Scan for the cell matching the given text and deliver its [X, Y] coordinate at center. 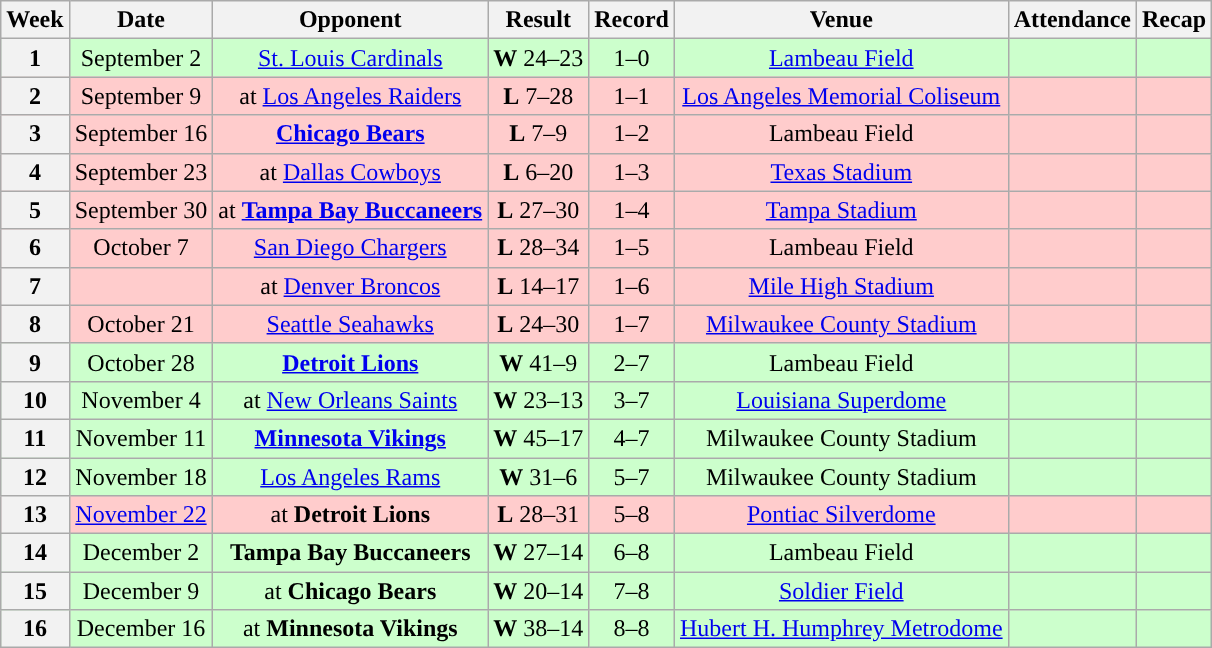
September 30 [141, 210]
Minnesota Vikings [350, 438]
at New Orleans Saints [350, 400]
16 [35, 629]
Soldier Field [841, 591]
Detroit Lions [350, 362]
Mile High Stadium [841, 286]
7 [35, 286]
4–7 [632, 438]
W 24–23 [538, 58]
10 [35, 400]
Los Angeles Memorial Coliseum [841, 96]
Hubert H. Humphrey Metrodome [841, 629]
September 23 [141, 172]
1 [35, 58]
W 45–17 [538, 438]
11 [35, 438]
at Dallas Cowboys [350, 172]
October 28 [141, 362]
7–8 [632, 591]
Pontiac Silverdome [841, 515]
W 23–13 [538, 400]
5–8 [632, 515]
November 18 [141, 477]
1–4 [632, 210]
L 27–30 [538, 210]
September 16 [141, 134]
3 [35, 134]
Chicago Bears [350, 134]
1–5 [632, 248]
at Detroit Lions [350, 515]
Tampa Bay Buccaneers [350, 553]
13 [35, 515]
December 9 [141, 591]
at Tampa Bay Buccaneers [350, 210]
Louisiana Superdome [841, 400]
Week [35, 20]
5–7 [632, 477]
12 [35, 477]
9 [35, 362]
W 38–14 [538, 629]
1–1 [632, 96]
Record [632, 20]
14 [35, 553]
1–7 [632, 324]
8–8 [632, 629]
Los Angeles Rams [350, 477]
6 [35, 248]
at Chicago Bears [350, 591]
Attendance [1072, 20]
5 [35, 210]
Venue [841, 20]
L 28–34 [538, 248]
1–3 [632, 172]
1–2 [632, 134]
Result [538, 20]
L 7–28 [538, 96]
November 22 [141, 515]
Tampa Stadium [841, 210]
September 9 [141, 96]
1–6 [632, 286]
L 24–30 [538, 324]
November 4 [141, 400]
4 [35, 172]
6–8 [632, 553]
September 2 [141, 58]
December 16 [141, 629]
October 7 [141, 248]
1–0 [632, 58]
W 20–14 [538, 591]
at Los Angeles Raiders [350, 96]
8 [35, 324]
15 [35, 591]
L 14–17 [538, 286]
St. Louis Cardinals [350, 58]
L 28–31 [538, 515]
L 7–9 [538, 134]
San Diego Chargers [350, 248]
Recap [1174, 20]
at Minnesota Vikings [350, 629]
October 21 [141, 324]
W 31–6 [538, 477]
at Denver Broncos [350, 286]
November 11 [141, 438]
2–7 [632, 362]
W 41–9 [538, 362]
W 27–14 [538, 553]
December 2 [141, 553]
Date [141, 20]
Seattle Seahawks [350, 324]
L 6–20 [538, 172]
Texas Stadium [841, 172]
Opponent [350, 20]
3–7 [632, 400]
2 [35, 96]
